Find where the given text appears and provide that cell's center as (X, Y) coordinate. 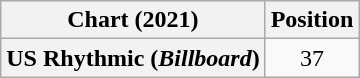
US Rhythmic (Billboard) (133, 58)
37 (312, 58)
Position (312, 20)
Chart (2021) (133, 20)
